Search for the cell housing the specified text and yield its [X, Y] center coordinate. 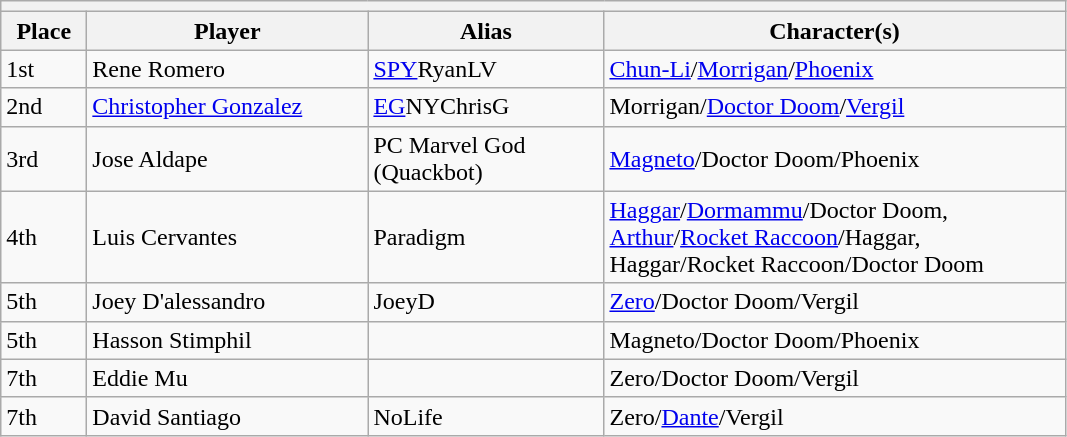
Joey D'alessandro [228, 302]
Paradigm [486, 237]
David Santiago [228, 416]
Alias [486, 31]
JoeyD [486, 302]
1st [44, 69]
Place [44, 31]
SPYRyanLV [486, 69]
Rene Romero [228, 69]
3rd [44, 158]
Luis Cervantes [228, 237]
Christopher Gonzalez [228, 107]
NoLife [486, 416]
Jose Aldape [228, 158]
Zero/Dante/Vergil [834, 416]
PC Marvel God (Quackbot) [486, 158]
2nd [44, 107]
Morrigan/Doctor Doom/Vergil [834, 107]
Eddie Mu [228, 378]
Player [228, 31]
Hasson Stimphil [228, 340]
Haggar/Dormammu/Doctor Doom, Arthur/Rocket Raccoon/Haggar, Haggar/Rocket Raccoon/Doctor Doom [834, 237]
4th [44, 237]
Chun-Li/Morrigan/Phoenix [834, 69]
EGNYChrisG [486, 107]
Character(s) [834, 31]
